Provide the (x, y) coordinate of the cell's center where the given text is located.  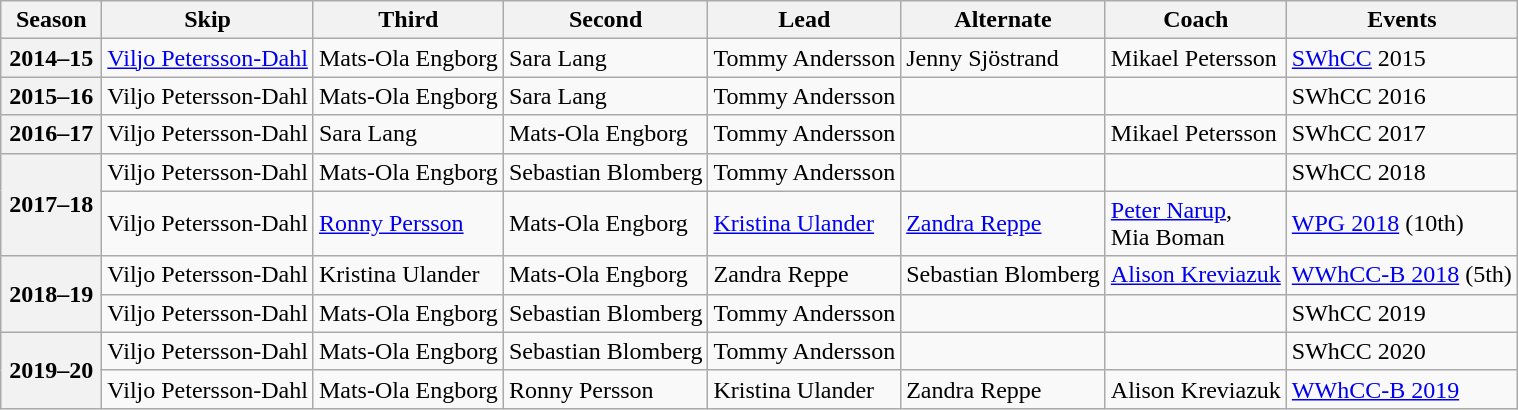
Second (606, 20)
SWhCC 2015 (1402, 58)
2017–18 (52, 204)
Peter Narup,Mia Boman (1196, 224)
WWhCC-B 2018 (5th) (1402, 275)
SWhCC 2019 (1402, 313)
WWhCC-B 2019 (1402, 389)
Coach (1196, 20)
Events (1402, 20)
Jenny Sjöstrand (1004, 58)
Skip (208, 20)
Lead (804, 20)
SWhCC 2018 (1402, 172)
2014–15 (52, 58)
SWhCC 2016 (1402, 96)
2019–20 (52, 370)
2016–17 (52, 134)
2018–19 (52, 294)
WPG 2018 (10th) (1402, 224)
Alternate (1004, 20)
SWhCC 2020 (1402, 351)
2015–16 (52, 96)
SWhCC 2017 (1402, 134)
Season (52, 20)
Third (408, 20)
